Scan for the cell matching the given text and deliver its [X, Y] coordinate at center. 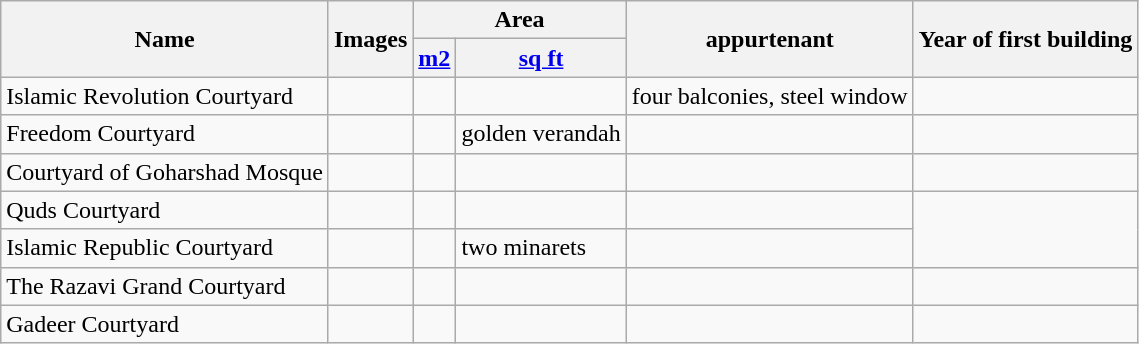
Images [370, 39]
sq ft [541, 58]
two minarets [541, 248]
Quds Courtyard [165, 210]
Gadeer Courtyard [165, 324]
golden verandah [541, 134]
appurtenant [770, 39]
Area [520, 20]
The Razavi Grand Courtyard [165, 286]
m2 [434, 58]
Year of first building [1026, 39]
Courtyard of Goharshad Mosque [165, 172]
Islamic Republic Courtyard [165, 248]
Freedom Courtyard [165, 134]
Name [165, 39]
Islamic Revolution Courtyard [165, 96]
four balconies, steel window [770, 96]
